Detect which cell encompasses the target text, then output its [x, y] center coordinate. 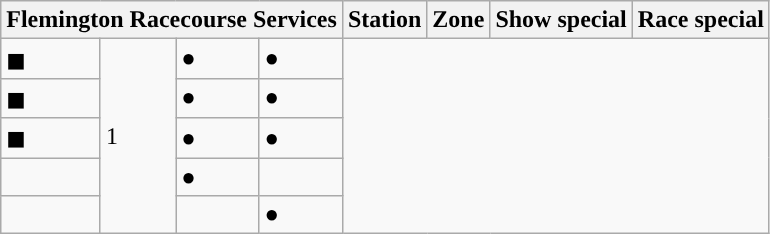
Flemington Racecourse Services [172, 20]
1 [138, 136]
Show special [561, 20]
Station [384, 20]
Zone [458, 20]
Race special [700, 20]
